Find where the given text appears and provide that cell's center as [X, Y] coordinate. 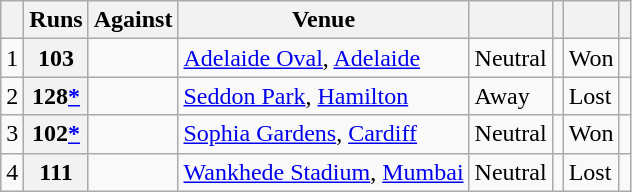
103 [56, 58]
102* [56, 134]
Sophia Gardens, Cardiff [324, 134]
Wankhede Stadium, Mumbai [324, 172]
128* [56, 96]
Venue [324, 20]
111 [56, 172]
Runs [56, 20]
2 [12, 96]
Away [510, 96]
3 [12, 134]
4 [12, 172]
Against [133, 20]
Adelaide Oval, Adelaide [324, 58]
Seddon Park, Hamilton [324, 96]
1 [12, 58]
